Search for the cell housing the specified text and yield its [X, Y] center coordinate. 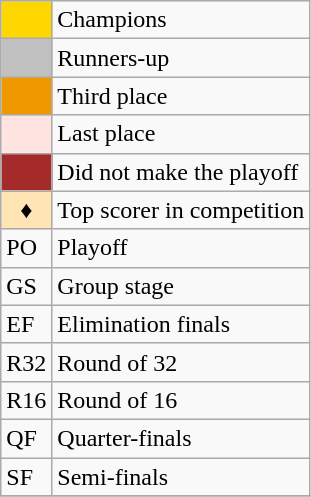
PO [26, 248]
GS [26, 286]
Playoff [181, 248]
Group stage [181, 286]
SF [26, 477]
Elimination finals [181, 324]
Round of 16 [181, 400]
Top scorer in competition [181, 210]
Runners-up [181, 58]
Last place [181, 134]
R16 [26, 400]
R32 [26, 362]
QF [26, 438]
Semi-finals [181, 477]
Round of 32 [181, 362]
♦ [26, 210]
EF [26, 324]
Third place [181, 96]
Did not make the playoff [181, 172]
Quarter-finals [181, 438]
Champions [181, 20]
